Scan for the cell matching the given text and deliver its [X, Y] coordinate at center. 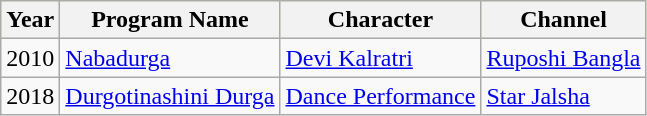
Program Name [170, 20]
Year [30, 20]
Devi Kalratri [380, 58]
Dance Performance [380, 96]
Nabadurga [170, 58]
Character [380, 20]
Channel [564, 20]
2010 [30, 58]
2018 [30, 96]
Ruposhi Bangla [564, 58]
Star Jalsha [564, 96]
Durgotinashini Durga [170, 96]
